Return the (X, Y) coordinate for the center point of the cell that contains the specified text.  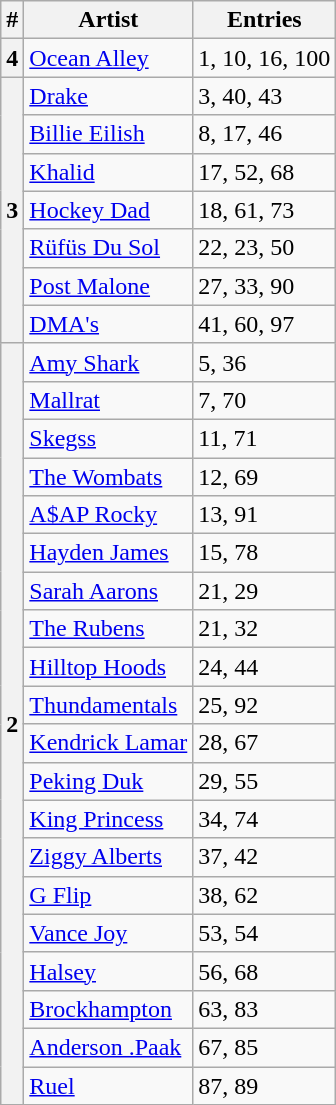
2 (12, 724)
Hockey Dad (108, 210)
Rüfüs Du Sol (108, 248)
Khalid (108, 172)
3, 40, 43 (264, 96)
Mallrat (108, 400)
Drake (108, 96)
G Flip (108, 895)
87, 89 (264, 1085)
Ziggy Alberts (108, 857)
21, 29 (264, 591)
Amy Shark (108, 362)
The Wombats (108, 477)
13, 91 (264, 515)
28, 67 (264, 743)
4 (12, 58)
Kendrick Lamar (108, 743)
67, 85 (264, 1047)
King Princess (108, 819)
38, 62 (264, 895)
Sarah Aarons (108, 591)
21, 32 (264, 629)
25, 92 (264, 705)
41, 60, 97 (264, 324)
Hayden James (108, 553)
# (12, 20)
11, 71 (264, 438)
Brockhampton (108, 1009)
Ocean Alley (108, 58)
27, 33, 90 (264, 286)
63, 83 (264, 1009)
7, 70 (264, 400)
8, 17, 46 (264, 134)
Thundamentals (108, 705)
Entries (264, 20)
Ruel (108, 1085)
The Rubens (108, 629)
34, 74 (264, 819)
1, 10, 16, 100 (264, 58)
53, 54 (264, 933)
29, 55 (264, 781)
Vance Joy (108, 933)
DMA's (108, 324)
24, 44 (264, 667)
12, 69 (264, 477)
37, 42 (264, 857)
15, 78 (264, 553)
56, 68 (264, 971)
5, 36 (264, 362)
17, 52, 68 (264, 172)
Artist (108, 20)
Peking Duk (108, 781)
3 (12, 210)
Skegss (108, 438)
Halsey (108, 971)
18, 61, 73 (264, 210)
Post Malone (108, 286)
Hilltop Hoods (108, 667)
A$AP Rocky (108, 515)
Anderson .Paak (108, 1047)
Billie Eilish (108, 134)
22, 23, 50 (264, 248)
